Find where the given text appears and provide that cell's center as [X, Y] coordinate. 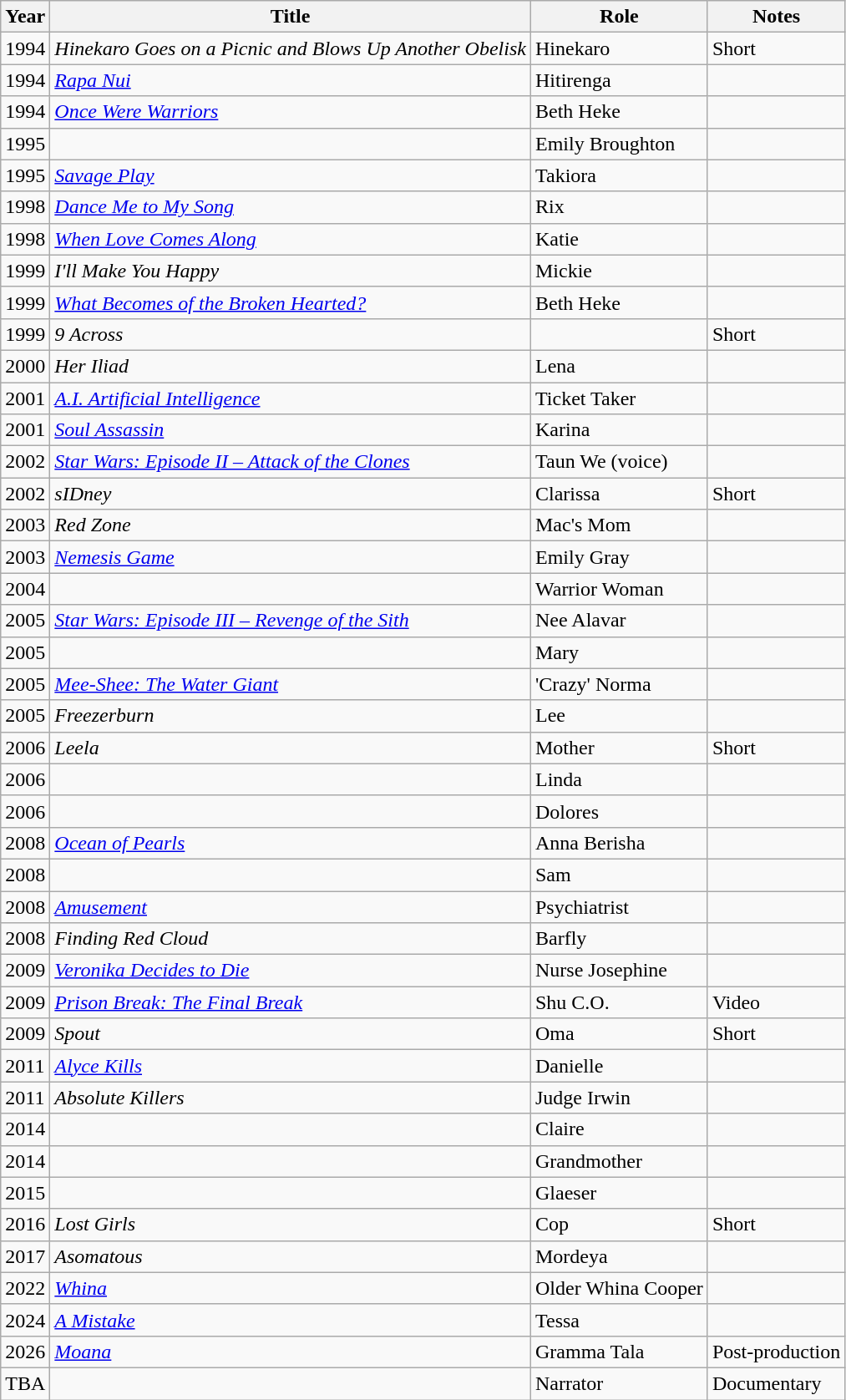
What Becomes of the Broken Hearted? [291, 302]
A Mistake [291, 1320]
Dance Me to My Song [291, 207]
Sam [619, 875]
Mickie [619, 271]
Judge Irwin [619, 1098]
When Love Comes Along [291, 239]
2015 [25, 1193]
Oma [619, 1034]
Linda [619, 779]
Dolores [619, 811]
Claire [619, 1129]
Katie [619, 239]
9 Across [291, 334]
Mordeya [619, 1256]
Clarissa [619, 494]
Freezerburn [291, 716]
2016 [25, 1225]
Soul Assassin [291, 430]
Danielle [619, 1066]
sIDney [291, 494]
Title [291, 17]
Absolute Killers [291, 1098]
Warrior Woman [619, 589]
Older Whina Cooper [619, 1288]
Grandmother [619, 1161]
2022 [25, 1288]
Karina [619, 430]
Takiora [619, 175]
Her Iliad [291, 366]
Taun We (voice) [619, 462]
Documentary [776, 1383]
Post-production [776, 1352]
Nemesis Game [291, 557]
Anna Berisha [619, 843]
Whina [291, 1288]
Gramma Tala [619, 1352]
Veronika Decides to Die [291, 971]
Hinekaro [619, 48]
Mac's Mom [619, 525]
Narrator [619, 1383]
Mary [619, 652]
2017 [25, 1256]
Lena [619, 366]
Lost Girls [291, 1225]
Star Wars: Episode II – Attack of the Clones [291, 462]
Mee-Shee: The Water Giant [291, 684]
TBA [25, 1383]
Moana [291, 1352]
Alyce Kills [291, 1066]
Role [619, 17]
Star Wars: Episode III – Revenge of the Sith [291, 621]
Rix [619, 207]
A.I. Artificial Intelligence [291, 398]
Once Were Warriors [291, 112]
Cop [619, 1225]
Finding Red Cloud [291, 939]
Ocean of Pearls [291, 843]
Glaeser [619, 1193]
Hitirenga [619, 80]
Amusement [291, 906]
Lee [619, 716]
2000 [25, 366]
2024 [25, 1320]
Red Zone [291, 525]
Ticket Taker [619, 398]
Psychiatrist [619, 906]
Spout [291, 1034]
Hinekaro Goes on a Picnic and Blows Up Another Obelisk [291, 48]
Prison Break: The Final Break [291, 1002]
2004 [25, 589]
Nee Alavar [619, 621]
Emily Gray [619, 557]
Video [776, 1002]
Shu C.O. [619, 1002]
Rapa Nui [291, 80]
2026 [25, 1352]
Tessa [619, 1320]
Mother [619, 748]
I'll Make You Happy [291, 271]
Asomatous [291, 1256]
'Crazy' Norma [619, 684]
Notes [776, 17]
Emily Broughton [619, 144]
Barfly [619, 939]
Nurse Josephine [619, 971]
Leela [291, 748]
Year [25, 17]
Savage Play [291, 175]
